Find where the given text appears and provide that cell's center as [X, Y] coordinate. 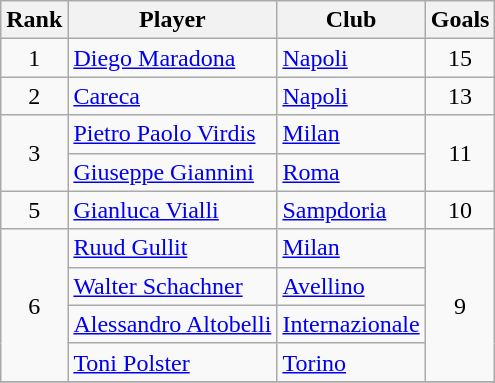
Walter Schachner [172, 286]
Torino [351, 362]
3 [34, 153]
1 [34, 58]
Rank [34, 20]
2 [34, 96]
Internazionale [351, 324]
Ruud Gullit [172, 248]
Giuseppe Giannini [172, 172]
Gianluca Vialli [172, 210]
Sampdoria [351, 210]
5 [34, 210]
6 [34, 305]
Careca [172, 96]
15 [460, 58]
Diego Maradona [172, 58]
Alessandro Altobelli [172, 324]
Goals [460, 20]
10 [460, 210]
9 [460, 305]
Player [172, 20]
Roma [351, 172]
Pietro Paolo Virdis [172, 134]
Toni Polster [172, 362]
13 [460, 96]
Avellino [351, 286]
11 [460, 153]
Club [351, 20]
